For the text-containing cell, return its midpoint in [x, y] coordinate format. 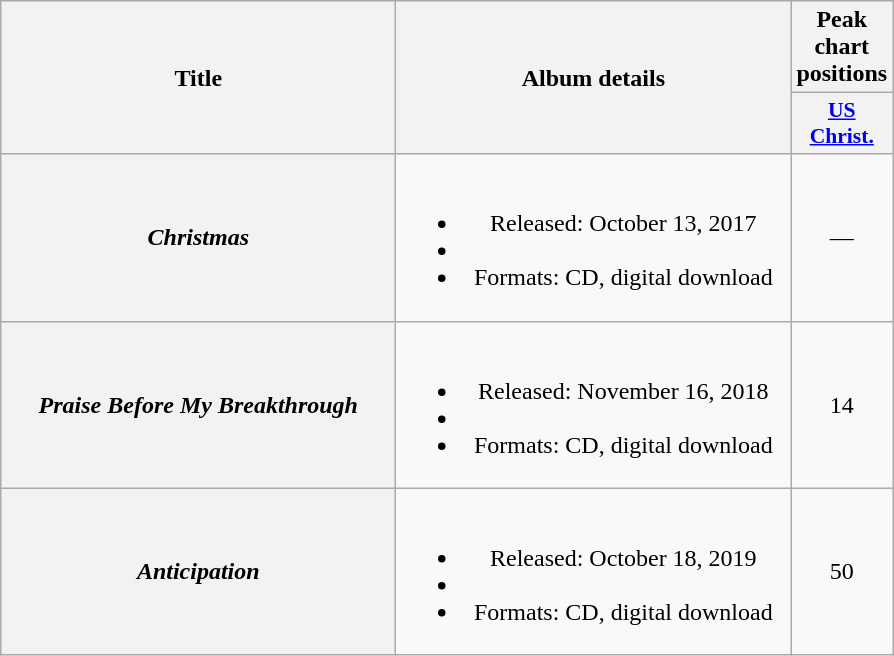
Christmas [198, 238]
— [842, 238]
Anticipation [198, 572]
Title [198, 78]
Praise Before My Breakthrough [198, 404]
Released: November 16, 2018Formats: CD, digital download [594, 404]
14 [842, 404]
Album details [594, 78]
Released: October 13, 2017Formats: CD, digital download [594, 238]
USChrist. [842, 124]
50 [842, 572]
Released: October 18, 2019Formats: CD, digital download [594, 572]
Peak chart positions [842, 47]
